Provide the [X, Y] coordinate of the cell's center where the given text is located.  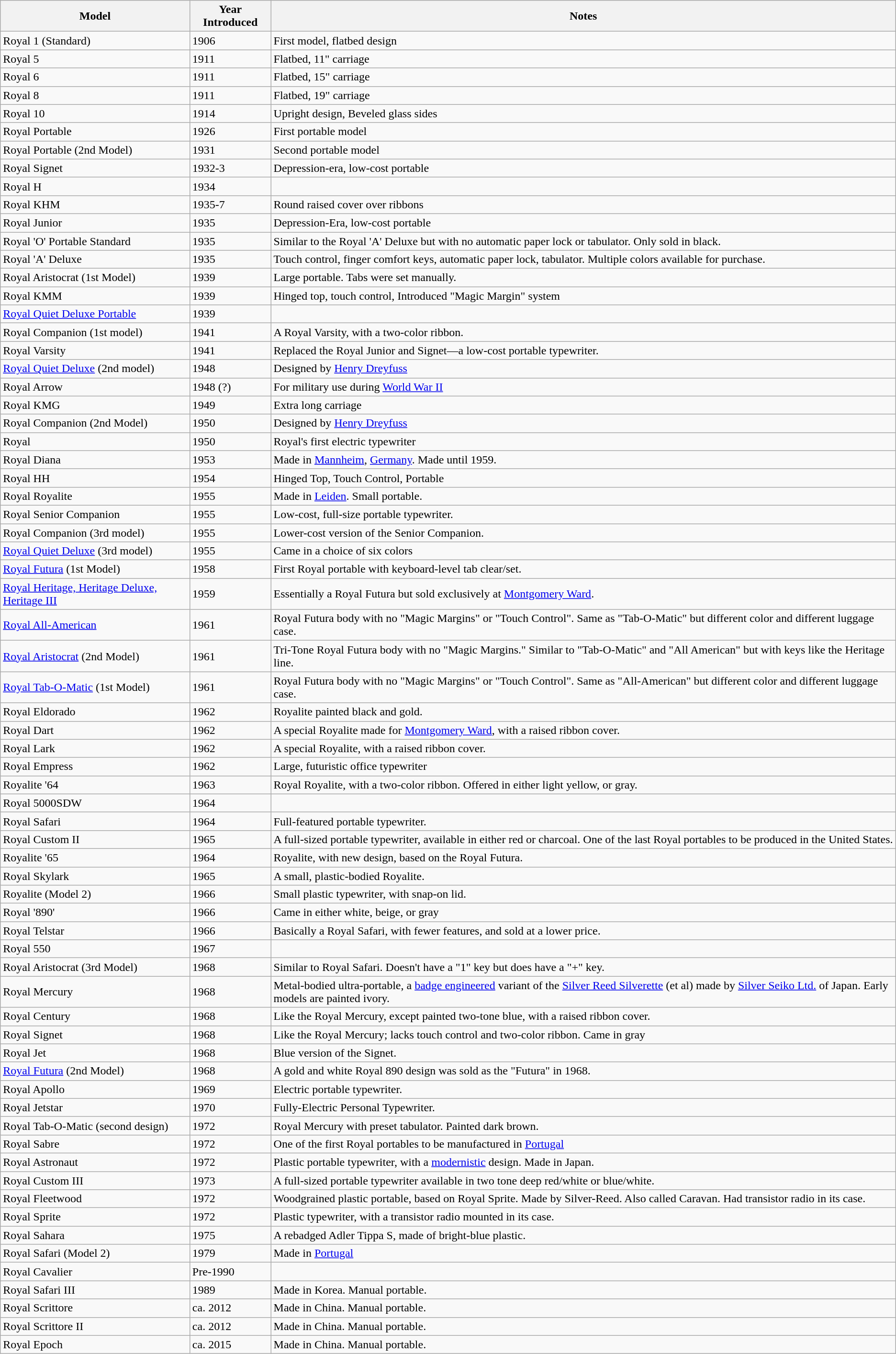
A rebadged Adler Tippa S, made of bright-blue plastic. [583, 1235]
Royal Scrittore II [95, 1326]
Royal Empress [95, 767]
Round raised cover over ribbons [583, 204]
Royal Portable [95, 132]
1932-3 [230, 168]
A full-sized portable typewriter, available in either red or charcoal. One of the last Royal portables to be produced in the United States. [583, 839]
1969 [230, 1089]
Royal Safari (Model 2) [95, 1253]
Year Introduced [230, 16]
Royal Companion (1st model) [95, 332]
Royal Tab-O-Matic (second design) [95, 1126]
1959 [230, 594]
Royal Custom II [95, 839]
Royal Companion (2nd Model) [95, 423]
Royal Portable (2nd Model) [95, 150]
Royal Sahara [95, 1235]
Royal Scrittore [95, 1308]
Royal Lark [95, 748]
Royal's first electric typewriter [583, 441]
Royal Aristocrat (2nd Model) [95, 656]
Made in Mannheim, Germany. Made until 1959. [583, 460]
Royal KMG [95, 405]
Tri-Tone Royal Futura body with no "Magic Margins." Similar to "Tab-O-Matic" and "All American" but with keys like the Heritage line. [583, 656]
Royal Jet [95, 1053]
Royal Century [95, 1016]
Royal [95, 441]
Depression-era, low-cost portable [583, 168]
Royal 10 [95, 113]
A small, plastic-bodied Royalite. [583, 876]
Royal '890' [95, 913]
Royal 1 (Standard) [95, 41]
A full-sized portable typewriter available in two tone deep red/white or blue/white. [583, 1180]
Royal 8 [95, 95]
Electric portable typewriter. [583, 1089]
Made in Korea. Manual portable. [583, 1290]
Royal Aristocrat (1st Model) [95, 278]
Royal 550 [95, 949]
Royal Mercury with preset tabulator. Painted dark brown. [583, 1126]
Royal Junior [95, 223]
1935-7 [230, 204]
Flatbed, 19" carriage [583, 95]
Royal Dart [95, 730]
Royal Futura (1st Model) [95, 569]
Royal Royalite [95, 496]
Second portable model [583, 150]
Royal Telstar [95, 931]
Royal Quiet Deluxe (3rd model) [95, 551]
Royalite '64 [95, 785]
1914 [230, 113]
Like the Royal Mercury; lacks touch control and two-color ribbon. Came in gray [583, 1035]
1958 [230, 569]
Basically a Royal Safari, with fewer features, and sold at a lower price. [583, 931]
1906 [230, 41]
Royal H [95, 186]
Royalite painted black and gold. [583, 712]
Made in Leiden. Small portable. [583, 496]
Royal Custom III [95, 1180]
Royal Sprite [95, 1217]
Plastic portable typewriter, with a modernistic design. Made in Japan. [583, 1162]
Royal Safari III [95, 1290]
Fully-Electric Personal Typewriter. [583, 1107]
Royal 6 [95, 77]
Pre-1990 [230, 1272]
Royal Senior Companion [95, 514]
Like the Royal Mercury, except painted two-tone blue, with a raised ribbon cover. [583, 1016]
Royal Sabre [95, 1144]
1975 [230, 1235]
1949 [230, 405]
Hinged Top, Touch Control, Portable [583, 478]
Royal Safari [95, 821]
Notes [583, 16]
Royal Fleetwood [95, 1199]
Royal KMM [95, 296]
Similar to Royal Safari. Doesn't have a "1" key but does have a "+" key. [583, 967]
Royal 'O' Portable Standard [95, 241]
Royal 5 [95, 59]
1926 [230, 132]
Small plastic typewriter, with snap-on lid. [583, 894]
1948 [230, 369]
Royal Arrow [95, 387]
A special Royalite, with a raised ribbon cover. [583, 748]
Touch control, finger comfort keys, automatic paper lock, tabulator. Multiple colors available for purchase. [583, 260]
1967 [230, 949]
Flatbed, 15" carriage [583, 77]
Large, futuristic office typewriter [583, 767]
Essentially a Royal Futura but sold exclusively at Montgomery Ward. [583, 594]
One of the first Royal portables to be manufactured in Portugal [583, 1144]
Royalite (Model 2) [95, 894]
1954 [230, 478]
Royal KHM [95, 204]
Royal Royalite, with a two-color ribbon. Offered in either light yellow, or gray. [583, 785]
1973 [230, 1180]
Came in a choice of six colors [583, 551]
Extra long carriage [583, 405]
Woodgrained plastic portable, based on Royal Sprite. Made by Silver-Reed. Also called Caravan. Had transistor radio in its case. [583, 1199]
1963 [230, 785]
Made in Portugal [583, 1253]
ca. 2015 [230, 1344]
A gold and white Royal 890 design was sold as the "Futura" in 1968. [583, 1071]
Royalite, with new design, based on the Royal Futura. [583, 858]
Similar to the Royal 'A' Deluxe but with no automatic paper lock or tabulator. Only sold in black. [583, 241]
Royal Heritage, Heritage Deluxe, Heritage III [95, 594]
Royal 'A' Deluxe [95, 260]
A special Royalite made for Montgomery Ward, with a raised ribbon cover. [583, 730]
Lower-cost version of the Senior Companion. [583, 533]
Hinged top, touch control, Introduced "Magic Margin" system [583, 296]
Plastic typewriter, with a transistor radio mounted in its case. [583, 1217]
Royal All-American [95, 625]
Royal Futura (2nd Model) [95, 1071]
Royal Jetstar [95, 1107]
Royal Futura body with no "Magic Margins" or "Touch Control". Same as "All-American" but different color and different luggage case. [583, 688]
Royal Skylark [95, 876]
Royal Eldorado [95, 712]
Royal Astronaut [95, 1162]
Replaced the Royal Junior and Signet—a low-cost portable typewriter. [583, 350]
1948 (?) [230, 387]
First model, flatbed design [583, 41]
First portable model [583, 132]
Royal Companion (3rd model) [95, 533]
Royal Varsity [95, 350]
Royal Mercury [95, 992]
1989 [230, 1290]
Royalite '65 [95, 858]
1934 [230, 186]
First Royal portable with keyboard-level tab clear/set. [583, 569]
Royal Quiet Deluxe (2nd model) [95, 369]
Royal Cavalier [95, 1272]
Full-featured portable typewriter. [583, 821]
1953 [230, 460]
Royal Epoch [95, 1344]
A Royal Varsity, with a two-color ribbon. [583, 332]
Blue version of the Signet. [583, 1053]
Large portable. Tabs were set manually. [583, 278]
Royal 5000SDW [95, 803]
Royal Futura body with no "Magic Margins" or "Touch Control". Same as "Tab-O-Matic" but different color and different luggage case. [583, 625]
Royal Tab-O-Matic (1st Model) [95, 688]
For military use during World War II [583, 387]
Flatbed, 11" carriage [583, 59]
Royal Apollo [95, 1089]
1979 [230, 1253]
Came in either white, beige, or gray [583, 913]
1931 [230, 150]
Royal Quiet Deluxe Portable [95, 314]
Upright design, Beveled glass sides [583, 113]
Royal Diana [95, 460]
Depression-Era, low-cost portable [583, 223]
Model [95, 16]
Royal Aristocrat (3rd Model) [95, 967]
Royal HH [95, 478]
Low-cost, full-size portable typewriter. [583, 514]
1970 [230, 1107]
